Locate the cell with the specified text and output its (x, y) center coordinate. 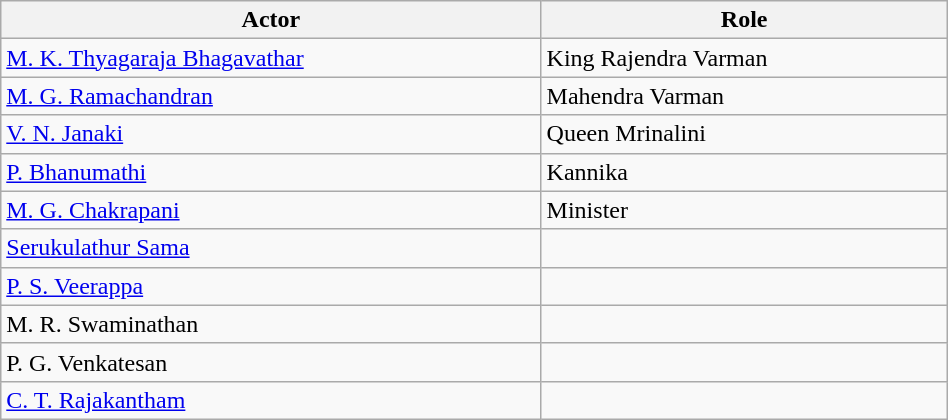
Queen Mrinalini (744, 134)
M. G. Chakrapani (271, 210)
Minister (744, 210)
King Rajendra Varman (744, 58)
M. G. Ramachandran (271, 96)
Role (744, 20)
P. G. Venkatesan (271, 362)
P. Bhanumathi (271, 172)
M. K. Thyagaraja Bhagavathar (271, 58)
V. N. Janaki (271, 134)
P. S. Veerappa (271, 286)
Serukulathur Sama (271, 248)
Actor (271, 20)
C. T. Rajakantham (271, 400)
Kannika (744, 172)
M. R. Swaminathan (271, 324)
Mahendra Varman (744, 96)
